Extract the (X, Y) coordinate from the center of the cell holding the provided text.  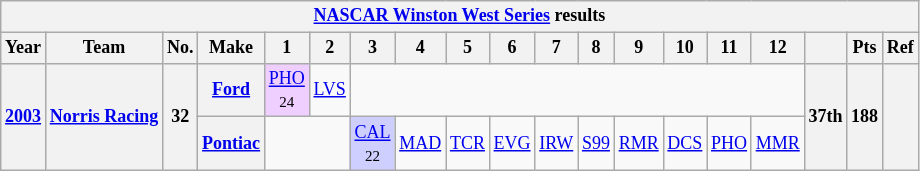
5 (468, 48)
LVS (330, 90)
Pts (865, 48)
1 (286, 48)
MMR (778, 144)
10 (685, 48)
NASCAR Winston West Series results (460, 16)
Pontiac (232, 144)
TCR (468, 144)
188 (865, 116)
2 (330, 48)
7 (556, 48)
11 (730, 48)
2003 (24, 116)
S99 (596, 144)
4 (420, 48)
Ref (900, 48)
8 (596, 48)
EVG (512, 144)
Make (232, 48)
CAL22 (372, 144)
DCS (685, 144)
Ford (232, 90)
37th (826, 116)
PHO (730, 144)
PHO24 (286, 90)
No. (180, 48)
IRW (556, 144)
9 (638, 48)
3 (372, 48)
12 (778, 48)
MAD (420, 144)
32 (180, 116)
RMR (638, 144)
6 (512, 48)
Year (24, 48)
Team (104, 48)
Norris Racing (104, 116)
